Return (X, Y) of the center of cell containing provided text 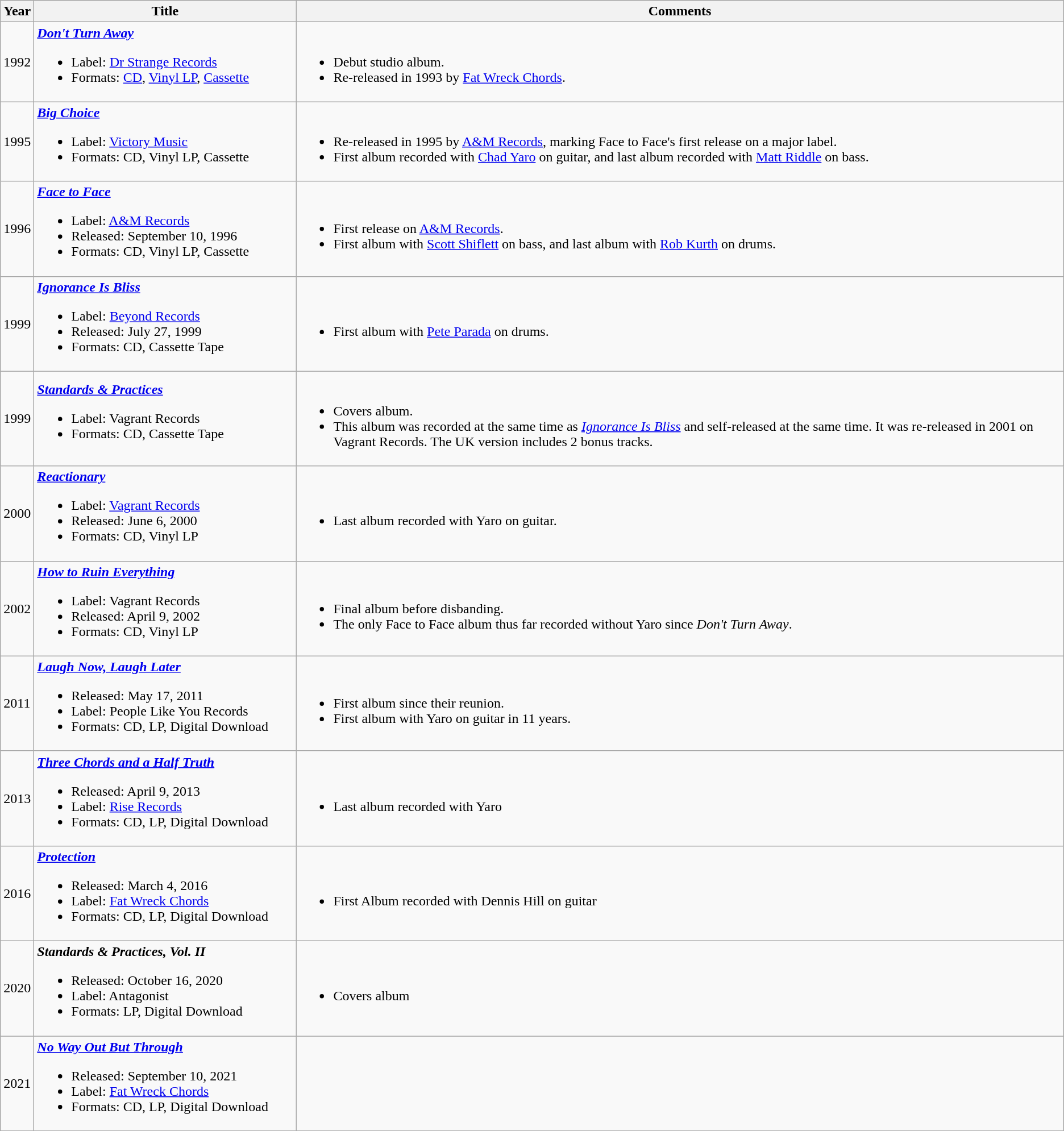
Last album recorded with Yaro on guitar. (680, 514)
Year (17, 11)
2000 (17, 514)
Standards & Practices, Vol. IIReleased: October 16, 2020Label: AntagonistFormats: LP, Digital Download (165, 988)
2013 (17, 798)
2002 (17, 608)
ReactionaryLabel: Vagrant RecordsReleased: June 6, 2000Formats: CD, Vinyl LP (165, 514)
First album since their reunion.First album with Yaro on guitar in 11 years. (680, 704)
Face to FaceLabel: A&M RecordsReleased: September 10, 1996Formats: CD, Vinyl LP, Cassette (165, 228)
1992 (17, 62)
Standards & PracticesLabel: Vagrant RecordsFormats: CD, Cassette Tape (165, 418)
Comments (680, 11)
1996 (17, 228)
Ignorance Is BlissLabel: Beyond RecordsReleased: July 27, 1999Formats: CD, Cassette Tape (165, 324)
Three Chords and a Half TruthReleased: April 9, 2013Label: Rise RecordsFormats: CD, LP, Digital Download (165, 798)
First album with Pete Parada on drums. (680, 324)
Don't Turn AwayLabel: Dr Strange RecordsFormats: CD, Vinyl LP, Cassette (165, 62)
2021 (17, 1083)
Laugh Now, Laugh LaterReleased: May 17, 2011Label: People Like You RecordsFormats: CD, LP, Digital Download (165, 704)
1995 (17, 142)
2016 (17, 893)
First Album recorded with Dennis Hill on guitar (680, 893)
Covers album (680, 988)
No Way Out But ThroughReleased: September 10, 2021Label: Fat Wreck ChordsFormats: CD, LP, Digital Download (165, 1083)
Final album before disbanding.The only Face to Face album thus far recorded without Yaro since Don't Turn Away. (680, 608)
Title (165, 11)
How to Ruin EverythingLabel: Vagrant RecordsReleased: April 9, 2002Formats: CD, Vinyl LP (165, 608)
ProtectionReleased: March 4, 2016Label: Fat Wreck ChordsFormats: CD, LP, Digital Download (165, 893)
2020 (17, 988)
Big ChoiceLabel: Victory MusicFormats: CD, Vinyl LP, Cassette (165, 142)
Last album recorded with Yaro (680, 798)
First release on A&M Records.First album with Scott Shiflett on bass, and last album with Rob Kurth on drums. (680, 228)
Debut studio album.Re-released in 1993 by Fat Wreck Chords. (680, 62)
2011 (17, 704)
